For the text-containing cell, return its midpoint in [X, Y] coordinate format. 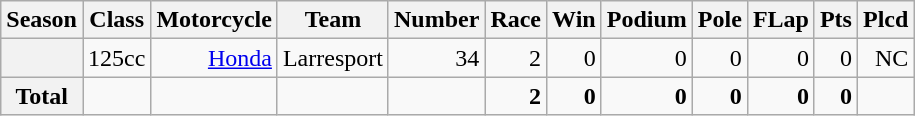
Motorcycle [214, 20]
125cc [116, 58]
Class [116, 20]
34 [436, 58]
Plcd [885, 20]
Pts [836, 20]
Podium [646, 20]
Team [332, 20]
FLap [780, 20]
NC [885, 58]
Number [436, 20]
Larresport [332, 58]
Season [42, 20]
Honda [214, 58]
Race [516, 20]
Pole [720, 20]
Win [574, 20]
Total [42, 96]
